Search for the cell housing the specified text and yield its (X, Y) center coordinate. 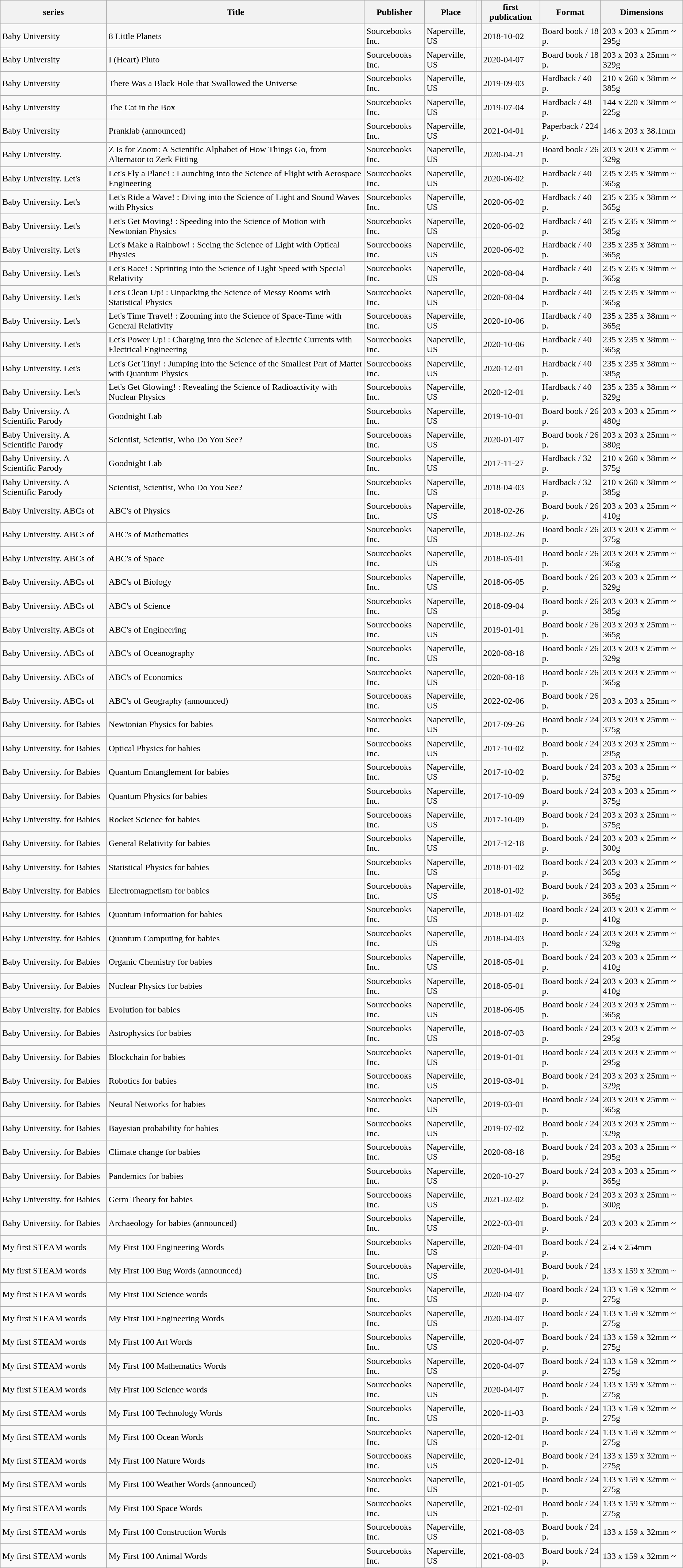
Paperback / 224 p. (571, 131)
Z Is for Zoom: A Scientific Alphabet of How Things Go, from Alternator to Zerk Fitting (236, 155)
Let's Get Tiny! : Jumping into the Science of the Smallest Part of Matter with Quantum Physics (236, 369)
Electromagnetism for babies (236, 891)
8 Little Planets (236, 36)
2020-04-21 (511, 155)
Archaeology for babies (announced) (236, 1223)
2021-02-01 (511, 1508)
2019-07-02 (511, 1129)
203 x 203 x 25mm ~ 380g (642, 439)
2017-09-26 (511, 725)
General Relativity for babies (236, 843)
My First 100 Space Words (236, 1508)
Nuclear Physics for babies (236, 985)
Pranklab (announced) (236, 131)
Quantum Information for babies (236, 915)
Climate change for babies (236, 1152)
My First 100 Art Words (236, 1342)
254 x 254mm (642, 1247)
2018-07-03 (511, 1033)
Evolution for babies (236, 1010)
Baby University. (53, 155)
Format (571, 12)
Let's Get Glowing! : Revealing the Science of Radioactivity with Nuclear Physics (236, 392)
Blockchain for babies (236, 1057)
Let's Ride a Wave! : Diving into the Science of Light and Sound Waves with Physics (236, 202)
2022-02-06 (511, 701)
210 x 260 x 38mm ~ 375g (642, 464)
2018-10-02 (511, 36)
ABC's of Space (236, 558)
Title (236, 12)
Neural Networks for babies (236, 1104)
Dimensions (642, 12)
The Cat in the Box (236, 107)
2019-10-01 (511, 416)
144 x 220 x 38mm ~ 225g (642, 107)
My First 100 Animal Words (236, 1556)
My First 100 Technology Words (236, 1413)
ABC's of Geography (announced) (236, 701)
Bayesian probability for babies (236, 1129)
There Was a Black Hole that Swallowed the Universe (236, 83)
2022-03-01 (511, 1223)
My First 100 Mathematics Words (236, 1366)
Statistical Physics for babies (236, 867)
Organic Chemistry for babies (236, 962)
My First 100 Ocean Words (236, 1437)
My First 100 Nature Words (236, 1461)
ABC's of Biology (236, 582)
2017-11-27 (511, 464)
146 x 203 x 38.1mm (642, 131)
My First 100 Construction Words (236, 1532)
2017-12-18 (511, 843)
ABC's of Economics (236, 677)
2020-11-03 (511, 1413)
My First 100 Weather Words (announced) (236, 1485)
Rocket Science for babies (236, 820)
Publisher (395, 12)
ABC's of Mathematics (236, 534)
Newtonian Physics for babies (236, 725)
Let's Time Travel! : Zooming into the Science of Space-Time with General Relativity (236, 321)
Hardback / 48 p. (571, 107)
2020-01-07 (511, 439)
Let's Clean Up! : Unpacking the Science of Messy Rooms with Statistical Physics (236, 297)
203 x 203 x 25mm ~ 480g (642, 416)
Let's Race! : Sprinting into the Science of Light Speed with Special Relativity (236, 273)
2019-09-03 (511, 83)
Pandemics for babies (236, 1176)
2021-04-01 (511, 131)
I (Heart) Pluto (236, 60)
Let's Power Up! : Charging into the Science of Electric Currents with Electrical Engineering (236, 345)
ABC's of Oceanography (236, 653)
Let's Get Moving! : Speeding into the Science of Motion with Newtonian Physics (236, 226)
235 x 235 x 38mm ~ 329g (642, 392)
first publication (511, 12)
My First 100 Bug Words (announced) (236, 1271)
Let's Fly a Plane! : Launching into the Science of Flight with Aerospace Engineering (236, 178)
Quantum Computing for babies (236, 938)
2021-02-02 (511, 1199)
2019-07-04 (511, 107)
Place (451, 12)
series (53, 12)
Quantum Physics for babies (236, 796)
2021-01-05 (511, 1485)
ABC's of Science (236, 606)
Robotics for babies (236, 1081)
Astrophysics for babies (236, 1033)
203 x 203 x 25mm ~ 385g (642, 606)
2020-10-27 (511, 1176)
Quantum Entanglement for babies (236, 772)
2018-09-04 (511, 606)
Optical Physics for babies (236, 748)
ABC's of Engineering (236, 629)
Germ Theory for babies (236, 1199)
Let's Make a Rainbow! : Seeing the Science of Light with Optical Physics (236, 250)
ABC's of Physics (236, 511)
